Provide the (X, Y) coordinate of the cell's center where the given text is located.  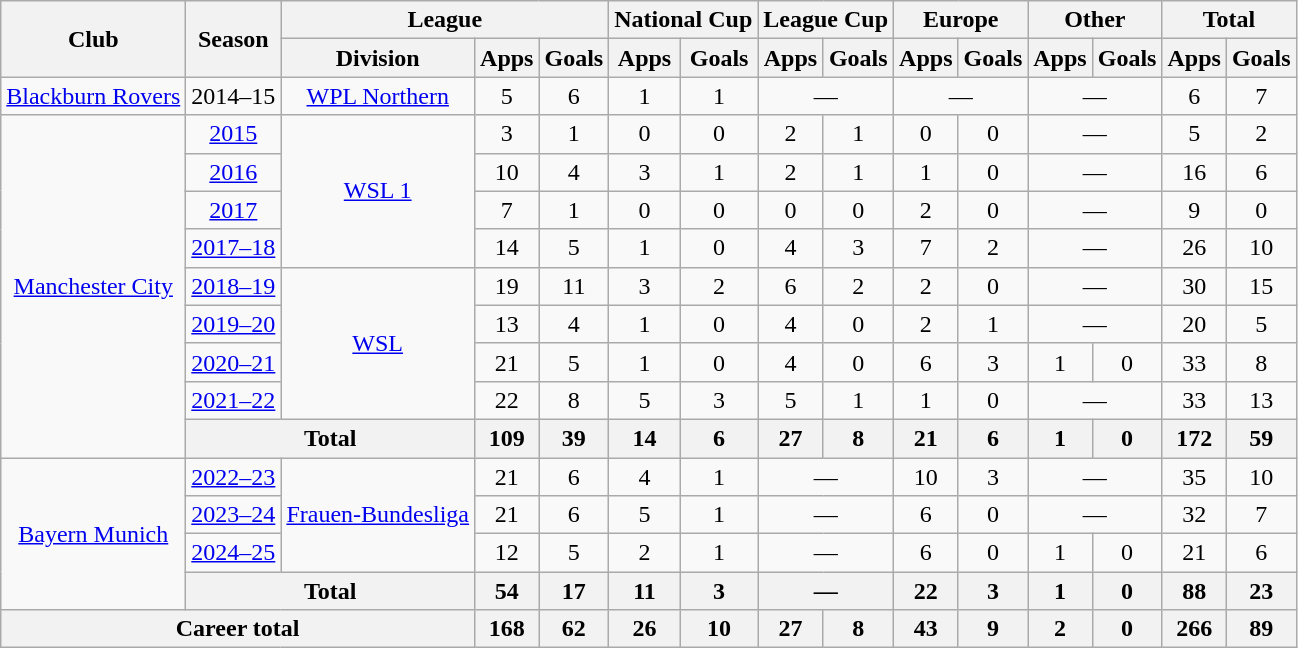
2023–24 (234, 515)
88 (1194, 591)
59 (1261, 438)
WPL Northern (378, 96)
2021–22 (234, 400)
Other (1095, 20)
2014–15 (234, 96)
2016 (234, 172)
30 (1194, 286)
43 (926, 629)
2018–19 (234, 286)
172 (1194, 438)
39 (574, 438)
35 (1194, 477)
19 (507, 286)
National Cup (684, 20)
2017 (234, 210)
Manchester City (94, 286)
WSL (378, 343)
Bayern Munich (94, 534)
109 (507, 438)
12 (507, 553)
89 (1261, 629)
17 (574, 591)
2019–20 (234, 324)
2015 (234, 134)
Career total (238, 629)
League Cup (826, 20)
168 (507, 629)
20 (1194, 324)
Season (234, 39)
54 (507, 591)
Blackburn Rovers (94, 96)
2017–18 (234, 248)
Europe (961, 20)
15 (1261, 286)
32 (1194, 515)
WSL 1 (378, 191)
266 (1194, 629)
2022–23 (234, 477)
2020–21 (234, 362)
62 (574, 629)
League (445, 20)
Frauen-Bundesliga (378, 515)
2024–25 (234, 553)
Club (94, 39)
23 (1261, 591)
16 (1194, 172)
Division (378, 58)
